Extract the (X, Y) coordinate from the center of the cell holding the provided text.  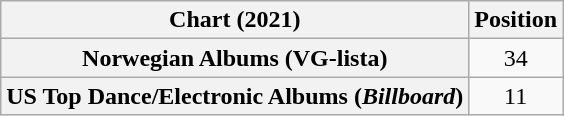
US Top Dance/Electronic Albums (Billboard) (235, 96)
Chart (2021) (235, 20)
34 (516, 58)
11 (516, 96)
Position (516, 20)
Norwegian Albums (VG-lista) (235, 58)
